Scan for the cell matching the given text and deliver its [x, y] coordinate at center. 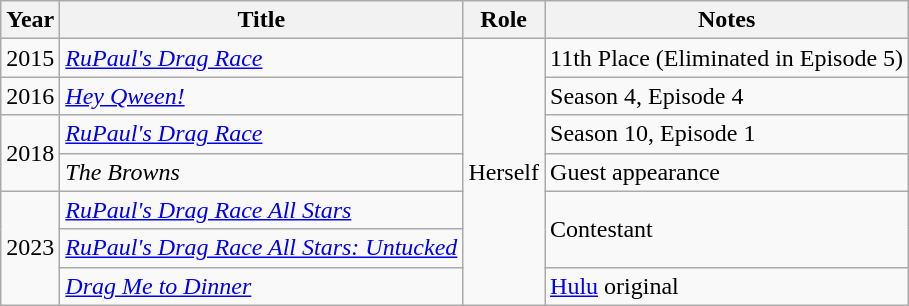
Contestant [727, 229]
11th Place (Eliminated in Episode 5) [727, 58]
2018 [30, 153]
Season 4, Episode 4 [727, 96]
Season 10, Episode 1 [727, 134]
Year [30, 20]
Title [262, 20]
The Browns [262, 172]
Guest appearance [727, 172]
Notes [727, 20]
2023 [30, 248]
2015 [30, 58]
Role [504, 20]
2016 [30, 96]
Hulu original [727, 286]
RuPaul's Drag Race All Stars [262, 210]
Herself [504, 172]
RuPaul's Drag Race All Stars: Untucked [262, 248]
Hey Qween! [262, 96]
Drag Me to Dinner [262, 286]
